Detect which cell encompasses the target text, then output its (x, y) center coordinate. 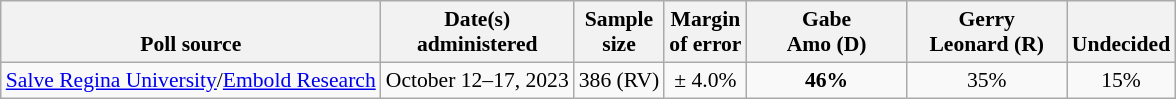
± 4.0% (705, 80)
386 (RV) (620, 80)
46% (827, 80)
October 12–17, 2023 (478, 80)
Undecided (1121, 32)
Poll source (191, 32)
Samplesize (620, 32)
GabeAmo (D) (827, 32)
Marginof error (705, 32)
15% (1121, 80)
35% (987, 80)
Date(s)administered (478, 32)
Salve Regina University/Embold Research (191, 80)
GerryLeonard (R) (987, 32)
